From the cell containing the given text, extract its center point as [X, Y] coordinate. 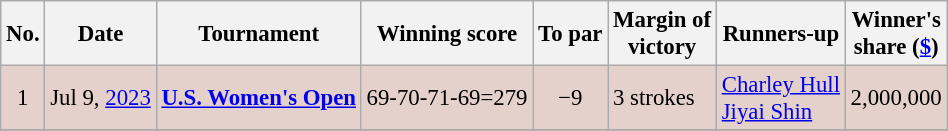
3 strokes [662, 98]
Jul 9, 2023 [100, 98]
Margin ofvictory [662, 34]
69-70-71-69=279 [447, 98]
U.S. Women's Open [258, 98]
1 [23, 98]
−9 [570, 98]
Charley Hull Jiyai Shin [780, 98]
No. [23, 34]
Winning score [447, 34]
Date [100, 34]
To par [570, 34]
Runners-up [780, 34]
Tournament [258, 34]
Winner'sshare ($) [896, 34]
2,000,000 [896, 98]
